From the cell containing the given text, extract its center point as (X, Y) coordinate. 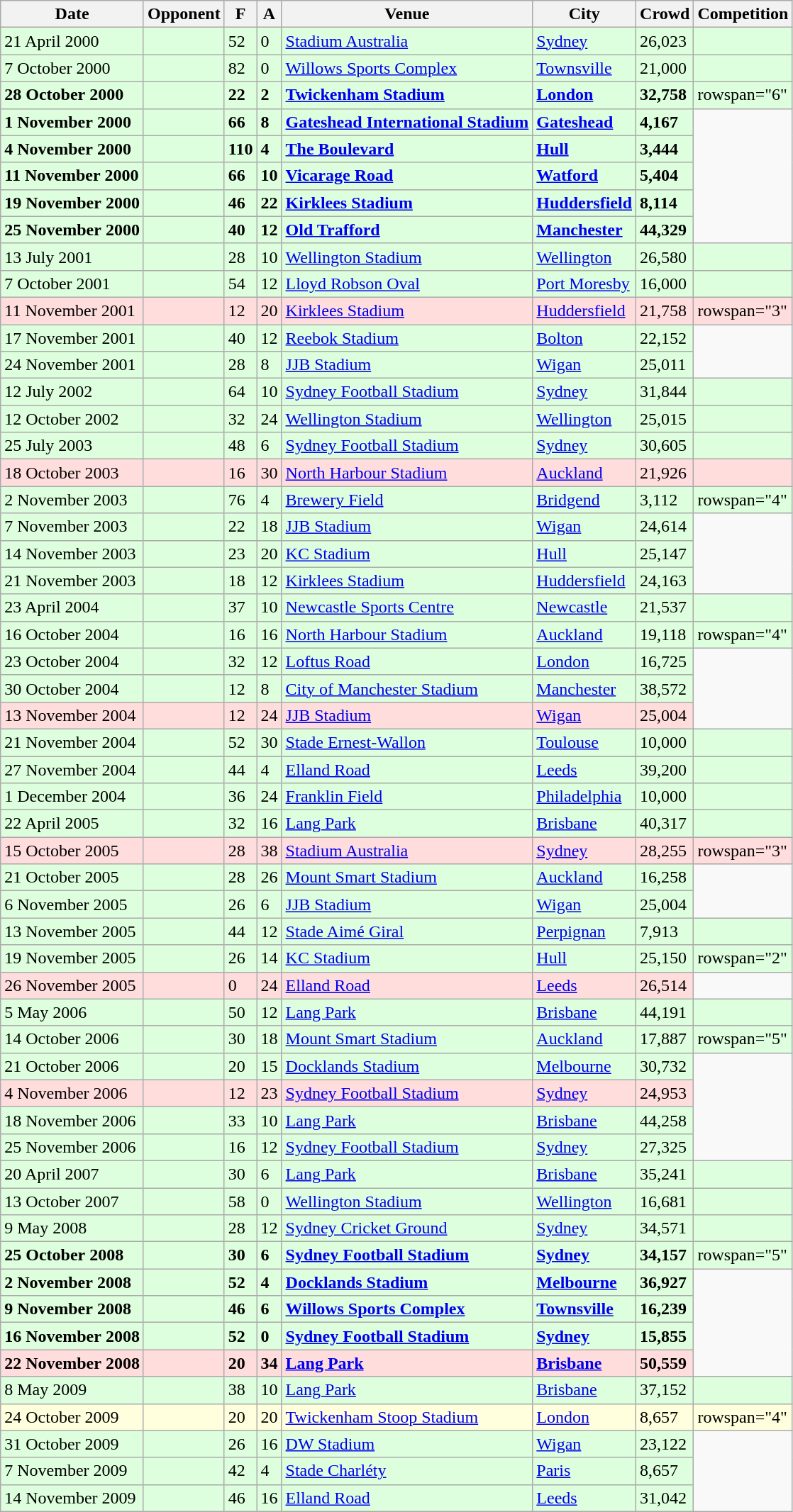
Newcastle Sports Centre (407, 607)
11 November 2001 (72, 310)
Stade Ernest-Wallon (407, 742)
Gateshead (584, 122)
25,150 (665, 958)
44,329 (665, 230)
23 April 2004 (72, 607)
37 (240, 607)
21,537 (665, 607)
17,887 (665, 1039)
16,239 (665, 1309)
25 July 2003 (72, 446)
Date (72, 14)
26,514 (665, 985)
9 May 2008 (72, 1228)
3,444 (665, 149)
16,725 (665, 661)
30,605 (665, 446)
City (584, 14)
14 October 2006 (72, 1039)
50,559 (665, 1363)
7 November 2009 (72, 1471)
7 October 2001 (72, 284)
24,614 (665, 527)
Bridgend (584, 500)
Reebok Stadium (407, 338)
36,927 (665, 1282)
13 November 2004 (72, 715)
23,122 (665, 1444)
7,913 (665, 931)
27,325 (665, 1147)
A (270, 14)
Venue (407, 14)
50 (240, 1012)
Twickenham Stoop Stadium (407, 1417)
Port Moresby (584, 284)
16,258 (665, 878)
27 November 2004 (72, 769)
31 October 2009 (72, 1444)
DW Stadium (407, 1444)
110 (240, 149)
Sydney Cricket Ground (407, 1228)
31,042 (665, 1498)
14 November 2009 (72, 1498)
28 October 2000 (72, 95)
3,112 (665, 500)
21 November 2004 (72, 742)
19 November 2005 (72, 958)
16 October 2004 (72, 634)
58 (240, 1202)
Stade Aimé Giral (407, 931)
24 November 2001 (72, 365)
15,855 (665, 1336)
rowspan="2" (743, 958)
8 May 2009 (72, 1390)
28,255 (665, 851)
38,572 (665, 688)
2 (270, 95)
4 November 2006 (72, 1093)
21,926 (665, 473)
21 November 2003 (72, 581)
34,157 (665, 1255)
24,953 (665, 1093)
24 October 2009 (72, 1417)
39,200 (665, 769)
26,023 (665, 41)
24,163 (665, 581)
14 (270, 958)
21 April 2000 (72, 41)
30 October 2004 (72, 688)
4,167 (665, 122)
21,000 (665, 68)
rowspan="6" (743, 95)
14 November 2003 (72, 554)
16,681 (665, 1202)
44,258 (665, 1120)
37,152 (665, 1390)
11 November 2000 (72, 176)
42 (240, 1471)
19 November 2000 (72, 203)
4 November 2000 (72, 149)
26,580 (665, 257)
40,317 (665, 824)
64 (240, 392)
City of Manchester Stadium (407, 688)
16,000 (665, 284)
Lloyd Robson Oval (407, 284)
30,732 (665, 1066)
13 November 2005 (72, 931)
1 December 2004 (72, 797)
36 (240, 797)
7 October 2000 (72, 68)
Old Trafford (407, 230)
25 November 2006 (72, 1147)
25 November 2000 (72, 230)
17 November 2001 (72, 338)
26 November 2005 (72, 985)
Gateshead International Stadium (407, 122)
23 October 2004 (72, 661)
20 April 2007 (72, 1174)
Brewery Field (407, 500)
Franklin Field (407, 797)
Philadelphia (584, 797)
25,147 (665, 554)
34,571 (665, 1228)
Crowd (665, 14)
Bolton (584, 338)
1 November 2000 (72, 122)
34 (270, 1363)
31,844 (665, 392)
Twickenham Stadium (407, 95)
22 November 2008 (72, 1363)
25 October 2008 (72, 1255)
21 October 2006 (72, 1066)
Opponent (184, 14)
13 October 2007 (72, 1202)
15 October 2005 (72, 851)
F (240, 14)
12 July 2002 (72, 392)
16 November 2008 (72, 1336)
Competition (743, 14)
33 (240, 1120)
44,191 (665, 1012)
76 (240, 500)
Paris (584, 1471)
Loftus Road (407, 661)
48 (240, 446)
32,758 (665, 95)
54 (240, 284)
Toulouse (584, 742)
Watford (584, 176)
Newcastle (584, 607)
6 November 2005 (72, 905)
22 April 2005 (72, 824)
Stade Charléty (407, 1471)
The Boulevard (407, 149)
15 (270, 1066)
35,241 (665, 1174)
21,758 (665, 310)
18 October 2003 (72, 473)
25,011 (665, 365)
12 October 2002 (72, 419)
25,015 (665, 419)
5,404 (665, 176)
19,118 (665, 634)
2 November 2003 (72, 500)
22,152 (665, 338)
2 November 2008 (72, 1282)
Vicarage Road (407, 176)
8,114 (665, 203)
Perpignan (584, 931)
9 November 2008 (72, 1309)
82 (240, 68)
18 November 2006 (72, 1120)
7 November 2003 (72, 527)
21 October 2005 (72, 878)
13 July 2001 (72, 257)
5 May 2006 (72, 1012)
